Determine the [x, y] coordinate at the center of the cell enclosing the given text.  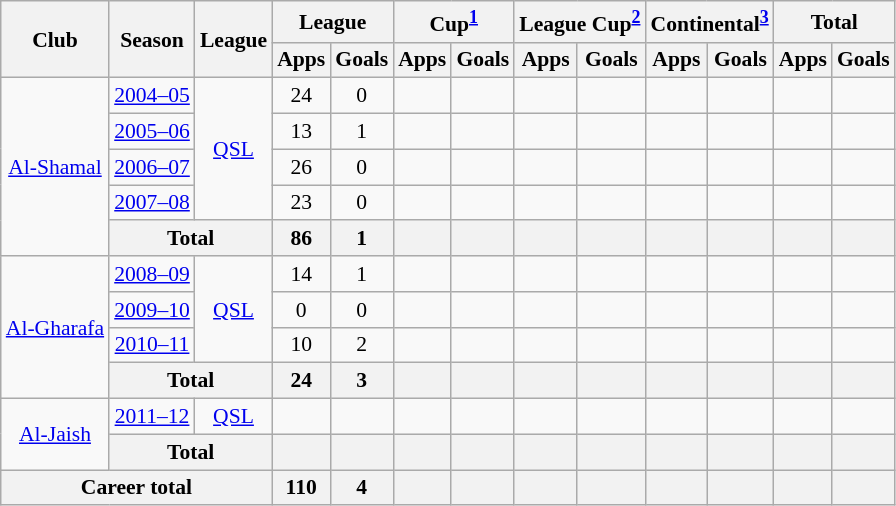
Al-Shamal [55, 167]
2 [362, 345]
League Cup2 [580, 22]
2006–07 [152, 167]
2008–09 [152, 274]
2010–11 [152, 345]
26 [301, 167]
3 [362, 381]
Cup1 [454, 22]
14 [301, 274]
Al-Gharafa [55, 327]
Continental3 [709, 22]
86 [301, 239]
Club [55, 40]
Career total [136, 488]
13 [301, 132]
2004–05 [152, 96]
Season [152, 40]
110 [301, 488]
Al-Jaish [55, 434]
10 [301, 345]
2009–10 [152, 310]
2005–06 [152, 132]
23 [301, 203]
2007–08 [152, 203]
2011–12 [152, 417]
4 [362, 488]
